Return the (X, Y) coordinate for the center point of the cell that contains the specified text.  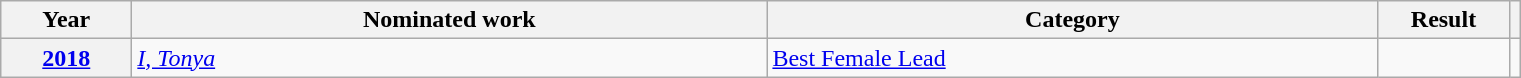
I, Tonya (450, 58)
Nominated work (450, 20)
Category (1072, 20)
2018 (66, 58)
Best Female Lead (1072, 58)
Year (66, 20)
Result (1444, 20)
